Pinpoint the cell where the given text exists, returning its (X, Y) midpoint coordinate. 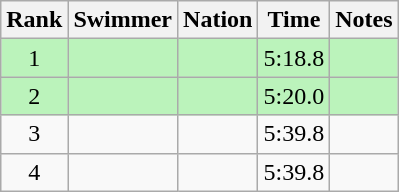
Notes (364, 20)
5:20.0 (294, 96)
1 (34, 58)
Swimmer (123, 20)
2 (34, 96)
4 (34, 172)
5:18.8 (294, 58)
Nation (218, 20)
Rank (34, 20)
3 (34, 134)
Time (294, 20)
